Pinpoint the cell where the given text exists, returning its [x, y] midpoint coordinate. 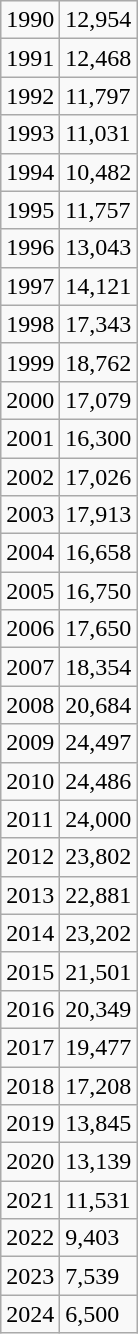
2010 [30, 781]
17,343 [98, 324]
2016 [30, 1009]
2005 [30, 591]
1994 [30, 172]
1992 [30, 96]
18,762 [98, 362]
20,349 [98, 1009]
1998 [30, 324]
18,354 [98, 667]
11,797 [98, 96]
11,531 [98, 1200]
22,881 [98, 895]
7,539 [98, 1276]
2012 [30, 857]
11,031 [98, 134]
24,486 [98, 781]
13,043 [98, 248]
2023 [30, 1276]
2018 [30, 1085]
2009 [30, 743]
13,139 [98, 1162]
17,079 [98, 400]
19,477 [98, 1047]
23,802 [98, 857]
2006 [30, 629]
10,482 [98, 172]
2003 [30, 515]
12,468 [98, 58]
2014 [30, 933]
24,497 [98, 743]
23,202 [98, 933]
2007 [30, 667]
1997 [30, 286]
2019 [30, 1124]
2001 [30, 438]
1995 [30, 210]
16,658 [98, 553]
2021 [30, 1200]
16,300 [98, 438]
17,208 [98, 1085]
2011 [30, 819]
12,954 [98, 20]
2020 [30, 1162]
1990 [30, 20]
17,650 [98, 629]
2002 [30, 477]
13,845 [98, 1124]
1991 [30, 58]
2017 [30, 1047]
2024 [30, 1314]
20,684 [98, 705]
2022 [30, 1238]
1993 [30, 134]
1996 [30, 248]
2000 [30, 400]
6,500 [98, 1314]
2015 [30, 971]
14,121 [98, 286]
2004 [30, 553]
2013 [30, 895]
1999 [30, 362]
9,403 [98, 1238]
11,757 [98, 210]
2008 [30, 705]
21,501 [98, 971]
24,000 [98, 819]
17,026 [98, 477]
16,750 [98, 591]
17,913 [98, 515]
